Return the (x, y) coordinate for the center point of the cell that contains the specified text.  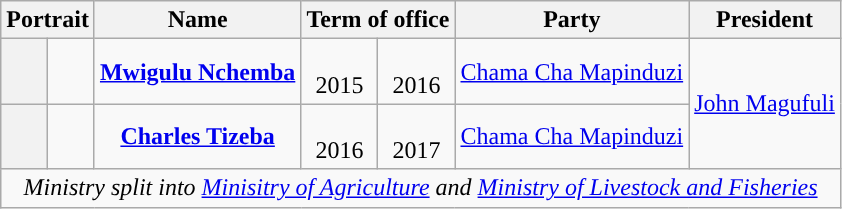
Party (572, 20)
2017 (416, 136)
President (765, 20)
2015 (340, 72)
Mwigulu Nchemba (197, 72)
Term of office (378, 20)
Name (197, 20)
John Magufuli (765, 104)
Ministry split into Minisitry of Agriculture and Ministry of Livestock and Fisheries (421, 188)
Portrait (48, 20)
Charles Tizeba (197, 136)
